Return (X, Y) of the center of cell containing provided text 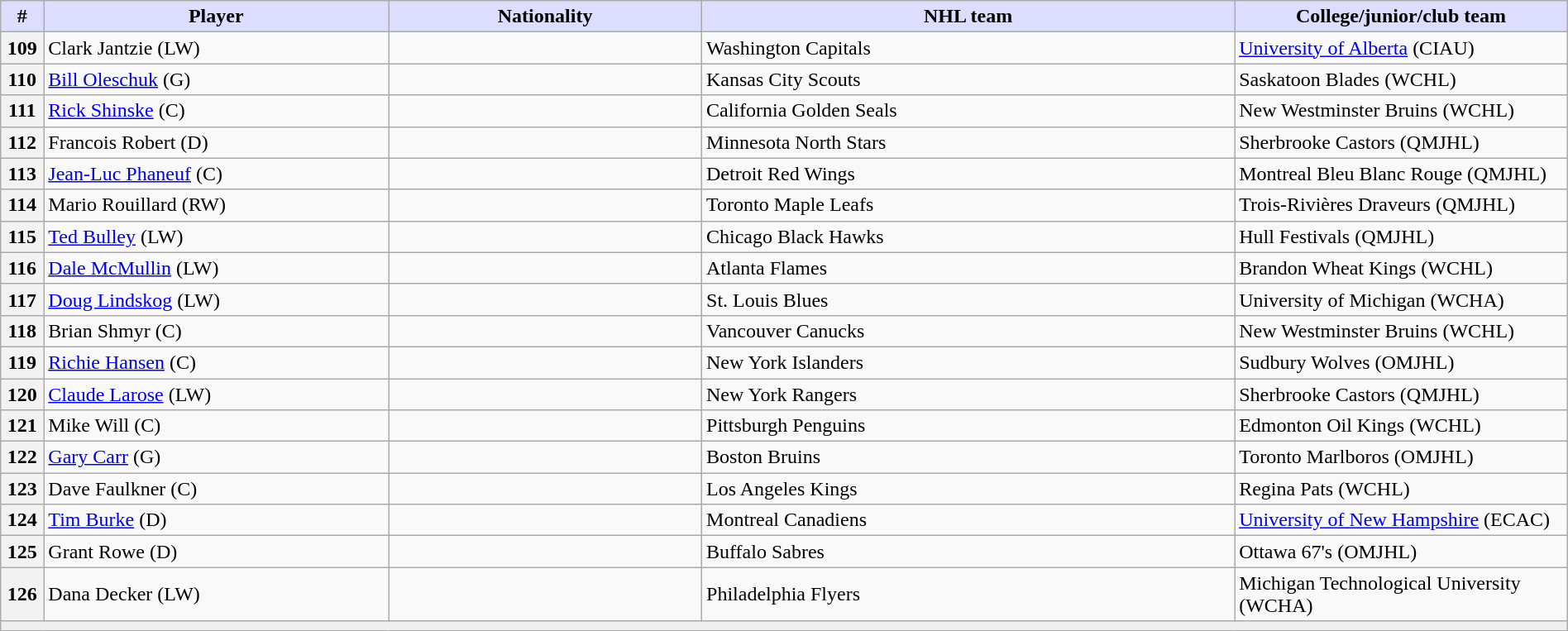
119 (22, 362)
Nationality (546, 17)
123 (22, 489)
NHL team (968, 17)
126 (22, 594)
Brian Shmyr (C) (217, 331)
112 (22, 142)
Tim Burke (D) (217, 520)
Mario Rouillard (RW) (217, 205)
University of Alberta (CIAU) (1401, 48)
Vancouver Canucks (968, 331)
Kansas City Scouts (968, 79)
California Golden Seals (968, 111)
Montreal Bleu Blanc Rouge (QMJHL) (1401, 174)
125 (22, 552)
118 (22, 331)
Grant Rowe (D) (217, 552)
Dana Decker (LW) (217, 594)
Dave Faulkner (C) (217, 489)
Los Angeles Kings (968, 489)
Regina Pats (WCHL) (1401, 489)
University of Michigan (WCHA) (1401, 299)
116 (22, 268)
# (22, 17)
Buffalo Sabres (968, 552)
Francois Robert (D) (217, 142)
117 (22, 299)
Clark Jantzie (LW) (217, 48)
Richie Hansen (C) (217, 362)
Dale McMullin (LW) (217, 268)
Bill Oleschuk (G) (217, 79)
Trois-Rivières Draveurs (QMJHL) (1401, 205)
Pittsburgh Penguins (968, 426)
111 (22, 111)
Hull Festivals (QMJHL) (1401, 237)
124 (22, 520)
Ted Bulley (LW) (217, 237)
Chicago Black Hawks (968, 237)
110 (22, 79)
Boston Bruins (968, 457)
Toronto Marlboros (OMJHL) (1401, 457)
114 (22, 205)
113 (22, 174)
Ottawa 67's (OMJHL) (1401, 552)
122 (22, 457)
Michigan Technological University (WCHA) (1401, 594)
109 (22, 48)
Brandon Wheat Kings (WCHL) (1401, 268)
Washington Capitals (968, 48)
Saskatoon Blades (WCHL) (1401, 79)
Detroit Red Wings (968, 174)
Mike Will (C) (217, 426)
Jean-Luc Phaneuf (C) (217, 174)
Doug Lindskog (LW) (217, 299)
College/junior/club team (1401, 17)
New York Rangers (968, 394)
Player (217, 17)
Minnesota North Stars (968, 142)
120 (22, 394)
Philadelphia Flyers (968, 594)
University of New Hampshire (ECAC) (1401, 520)
New York Islanders (968, 362)
121 (22, 426)
Sudbury Wolves (OMJHL) (1401, 362)
St. Louis Blues (968, 299)
Edmonton Oil Kings (WCHL) (1401, 426)
Claude Larose (LW) (217, 394)
Atlanta Flames (968, 268)
Montreal Canadiens (968, 520)
Gary Carr (G) (217, 457)
Rick Shinske (C) (217, 111)
Toronto Maple Leafs (968, 205)
115 (22, 237)
